Detect which cell encompasses the target text, then output its [X, Y] center coordinate. 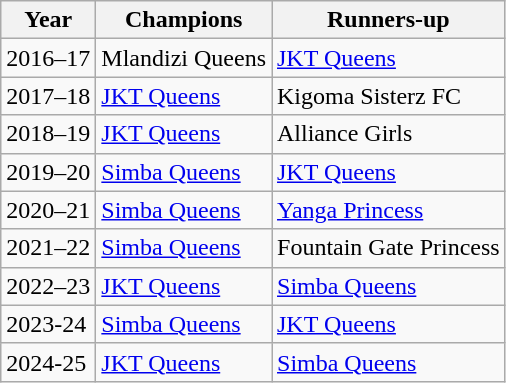
Mlandizi Queens [184, 58]
2024-25 [48, 362]
2021–22 [48, 248]
Fountain Gate Princess [389, 248]
Year [48, 20]
2019–20 [48, 172]
2023-24 [48, 324]
2020–21 [48, 210]
Kigoma Sisterz FC [389, 96]
2018–19 [48, 134]
2017–18 [48, 96]
2022–23 [48, 286]
Champions [184, 20]
2016–17 [48, 58]
Yanga Princess [389, 210]
Runners-up [389, 20]
Alliance Girls [389, 134]
